Provide the [x, y] coordinate of the cell's center where the given text is located.  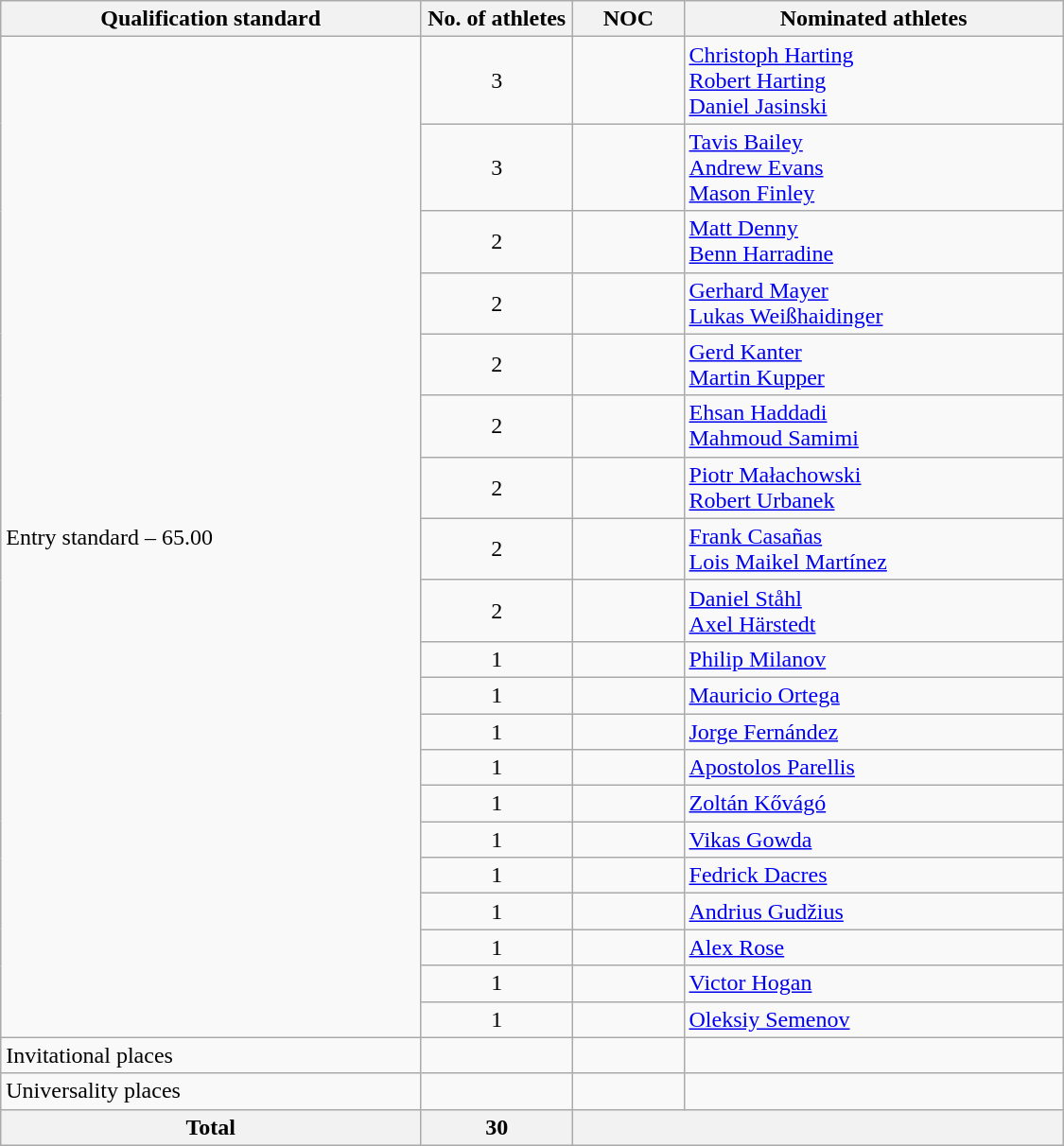
Ehsan HaddadiMahmoud Samimi [874, 425]
Daniel StåhlAxel Härstedt [874, 611]
Universality places [211, 1091]
NOC [628, 19]
Alex Rose [874, 947]
Fedrick Dacres [874, 876]
Andrius Gudžius [874, 912]
Nominated athletes [874, 19]
Invitational places [211, 1055]
Qualification standard [211, 19]
Jorge Fernández [874, 731]
Mauricio Ortega [874, 695]
30 [497, 1127]
Zoltán Kővágó [874, 804]
Frank CasañasLois Maikel Martínez [874, 548]
Apostolos Parellis [874, 768]
Philip Milanov [874, 659]
Vikas Gowda [874, 840]
Gerd KanterMartin Kupper [874, 365]
Tavis BaileyAndrew EvansMason Finley [874, 167]
Oleksiy Semenov [874, 1019]
Total [211, 1127]
Entry standard – 65.00 [211, 537]
Christoph HartingRobert HartingDaniel Jasinski [874, 80]
Piotr MałachowskiRobert Urbanek [874, 488]
No. of athletes [497, 19]
Victor Hogan [874, 983]
Gerhard MayerLukas Weißhaidinger [874, 303]
Matt DennyBenn Harradine [874, 242]
